Scan for the cell matching the given text and deliver its (x, y) coordinate at center. 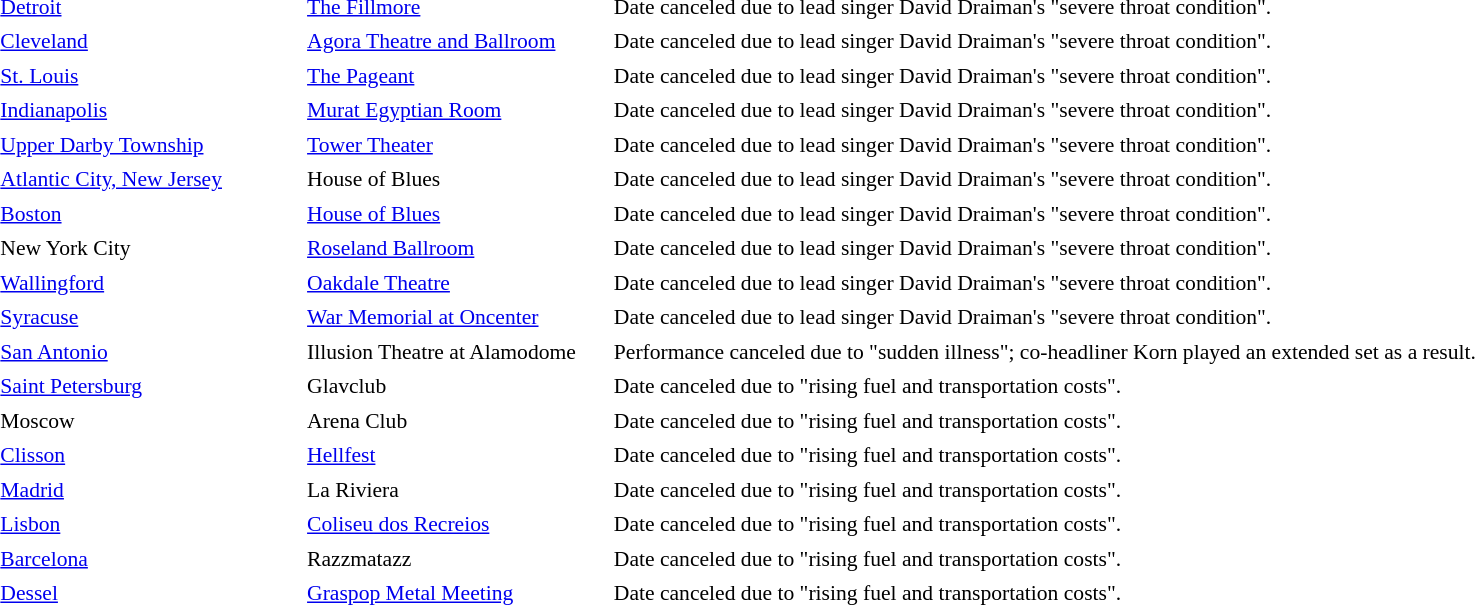
Roseland Ballroom (456, 248)
Tower Theater (456, 145)
Illusion Theatre at Alamodome (456, 352)
Razzmatazz (456, 559)
La Riviera (456, 490)
Murat Egyptian Room (456, 110)
War Memorial at Oncenter (456, 318)
The Pageant (456, 76)
Coliseu dos Recreios (456, 524)
Glavclub (456, 386)
Agora Theatre and Ballroom (456, 42)
Oakdale Theatre (456, 283)
Arena Club (456, 421)
Hellfest (456, 456)
